Extract the [X, Y] coordinate from the center of the cell holding the provided text.  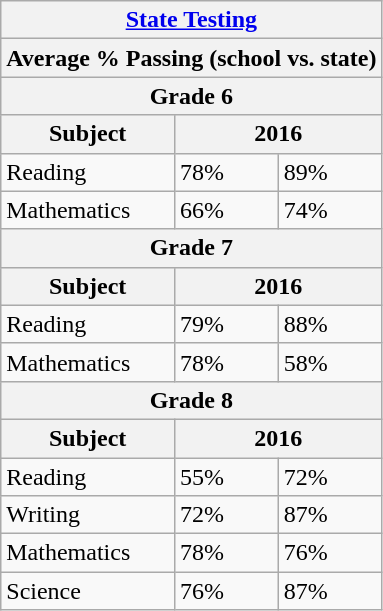
88% [330, 324]
Grade 7 [192, 248]
Average % Passing (school vs. state) [192, 58]
89% [330, 172]
Science [88, 591]
66% [227, 210]
State Testing [192, 20]
79% [227, 324]
74% [330, 210]
Writing [88, 515]
Grade 8 [192, 400]
55% [227, 477]
58% [330, 362]
Grade 6 [192, 96]
